Capture the cell that displays the provided text and extract its [X, Y] central coordinate. 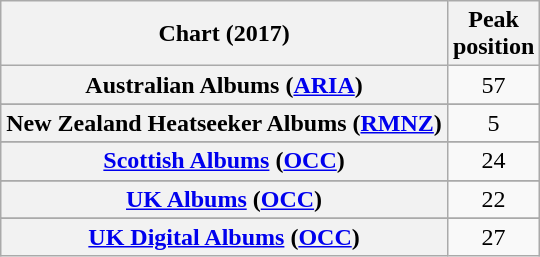
Peakposition [493, 34]
Australian Albums (ARIA) [224, 85]
27 [493, 237]
New Zealand Heatseeker Albums (RMNZ) [224, 123]
22 [493, 199]
24 [493, 161]
57 [493, 85]
Chart (2017) [224, 34]
Scottish Albums (OCC) [224, 161]
5 [493, 123]
UK Digital Albums (OCC) [224, 237]
UK Albums (OCC) [224, 199]
